Find where the given text appears and provide that cell's center as (X, Y) coordinate. 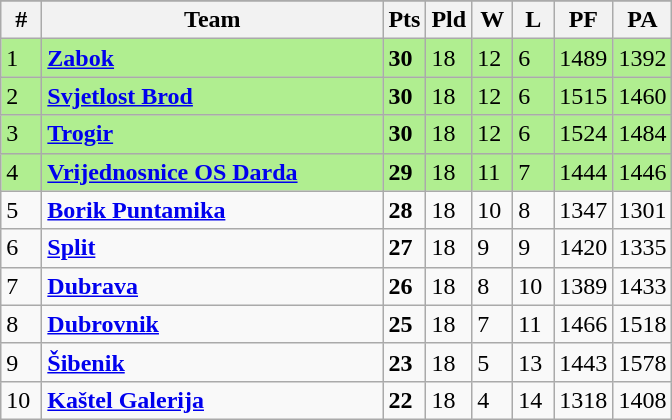
Dubrava (212, 286)
28 (404, 210)
1389 (584, 286)
Zabok (212, 58)
1578 (642, 362)
W (492, 20)
Vrijednosnice OS Darda (212, 172)
22 (404, 400)
27 (404, 248)
1484 (642, 134)
Trogir (212, 134)
13 (534, 362)
1466 (584, 324)
1420 (584, 248)
1392 (642, 58)
1318 (584, 400)
2 (22, 96)
23 (404, 362)
14 (534, 400)
Pld (449, 20)
1433 (642, 286)
29 (404, 172)
1 (22, 58)
1443 (584, 362)
1408 (642, 400)
PA (642, 20)
1518 (642, 324)
1335 (642, 248)
Kaštel Galerija (212, 400)
Pts (404, 20)
Svjetlost Brod (212, 96)
1489 (584, 58)
L (534, 20)
Borik Puntamika (212, 210)
1301 (642, 210)
26 (404, 286)
Šibenik (212, 362)
# (22, 20)
1460 (642, 96)
Split (212, 248)
1446 (642, 172)
Dubrovnik (212, 324)
1347 (584, 210)
3 (22, 134)
PF (584, 20)
1524 (584, 134)
1515 (584, 96)
1444 (584, 172)
Team (212, 20)
25 (404, 324)
